For the text-containing cell, return its midpoint in [x, y] coordinate format. 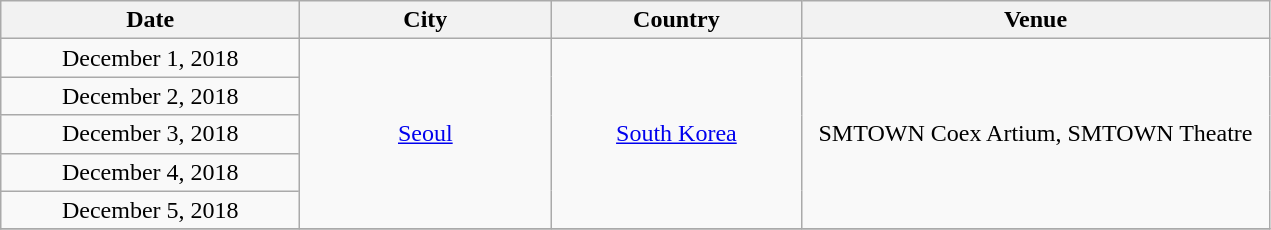
December 2, 2018 [150, 96]
South Korea [676, 134]
December 3, 2018 [150, 134]
December 1, 2018 [150, 58]
SMTOWN Coex Artium, SMTOWN Theatre [1036, 134]
December 4, 2018 [150, 172]
Date [150, 20]
December 5, 2018 [150, 210]
Venue [1036, 20]
City [426, 20]
Seoul [426, 134]
Country [676, 20]
